Return the (X, Y) coordinate for the center point of the cell that contains the specified text.  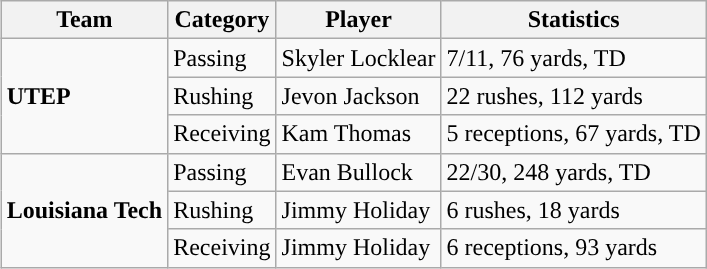
6 receptions, 93 yards (574, 248)
Skyler Locklear (358, 58)
Louisiana Tech (84, 210)
Jevon Jackson (358, 96)
Team (84, 20)
22/30, 248 yards, TD (574, 172)
Player (358, 20)
7/11, 76 yards, TD (574, 58)
Statistics (574, 20)
5 receptions, 67 yards, TD (574, 134)
Category (222, 20)
Kam Thomas (358, 134)
22 rushes, 112 yards (574, 96)
Evan Bullock (358, 172)
6 rushes, 18 yards (574, 210)
UTEP (84, 96)
